Determine the [x, y] coordinate at the center of the cell enclosing the given text.  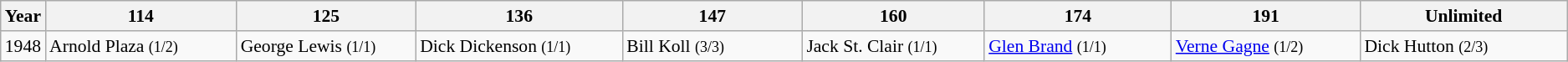
174 [1078, 16]
Verne Gagne (1/2) [1266, 46]
114 [140, 16]
Arnold Plaza (1/2) [140, 46]
147 [712, 16]
191 [1266, 16]
Glen Brand (1/1) [1078, 46]
Dick Dickenson (1/1) [518, 46]
125 [326, 16]
160 [893, 16]
Dick Hutton (2/3) [1463, 46]
136 [518, 16]
1948 [23, 46]
Bill Koll (3/3) [712, 46]
Year [23, 16]
Jack St. Clair (1/1) [893, 46]
Unlimited [1463, 16]
George Lewis (1/1) [326, 46]
